Scan for the cell matching the given text and deliver its (x, y) coordinate at center. 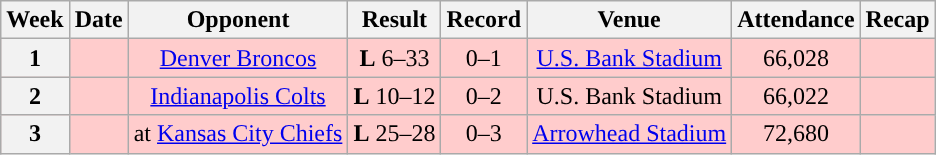
Arrowhead Stadium (630, 134)
Opponent (238, 20)
Indianapolis Colts (238, 96)
L 10–12 (394, 96)
3 (35, 134)
2 (35, 96)
66,022 (796, 96)
L 6–33 (394, 58)
at Kansas City Chiefs (238, 134)
66,028 (796, 58)
Record (484, 20)
Result (394, 20)
0–2 (484, 96)
Denver Broncos (238, 58)
0–3 (484, 134)
L 25–28 (394, 134)
Attendance (796, 20)
Week (35, 20)
Venue (630, 20)
Date (98, 20)
72,680 (796, 134)
1 (35, 58)
Recap (898, 20)
0–1 (484, 58)
